Pinpoint the cell where the given text exists, returning its (X, Y) midpoint coordinate. 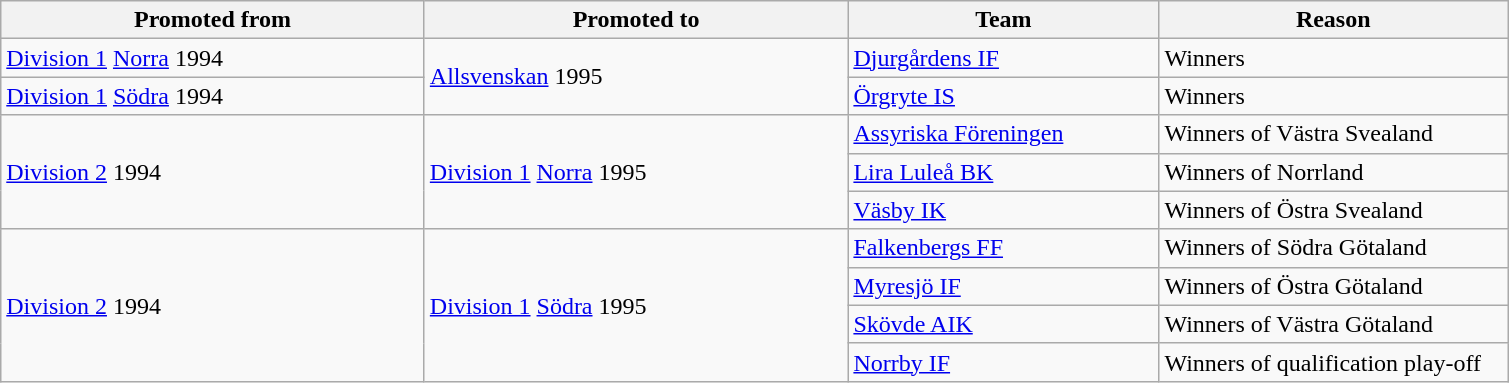
Winners of Östra Götaland (1334, 286)
Division 1 Södra 1994 (213, 96)
Assyriska Föreningen (1004, 134)
Reason (1334, 20)
Winners of qualification play-off (1334, 362)
Division 1 Norra 1994 (213, 58)
Team (1004, 20)
Allsvenskan 1995 (636, 77)
Falkenbergs FF (1004, 248)
Väsby IK (1004, 210)
Division 1 Södra 1995 (636, 305)
Promoted from (213, 20)
Lira Luleå BK (1004, 172)
Winners of Västra Götaland (1334, 324)
Division 1 Norra 1995 (636, 172)
Örgryte IS (1004, 96)
Norrby IF (1004, 362)
Djurgårdens IF (1004, 58)
Winners of Södra Götaland (1334, 248)
Promoted to (636, 20)
Myresjö IF (1004, 286)
Winners of Norrland (1334, 172)
Skövde AIK (1004, 324)
Winners of Östra Svealand (1334, 210)
Winners of Västra Svealand (1334, 134)
